Capture the cell that displays the provided text and extract its [x, y] central coordinate. 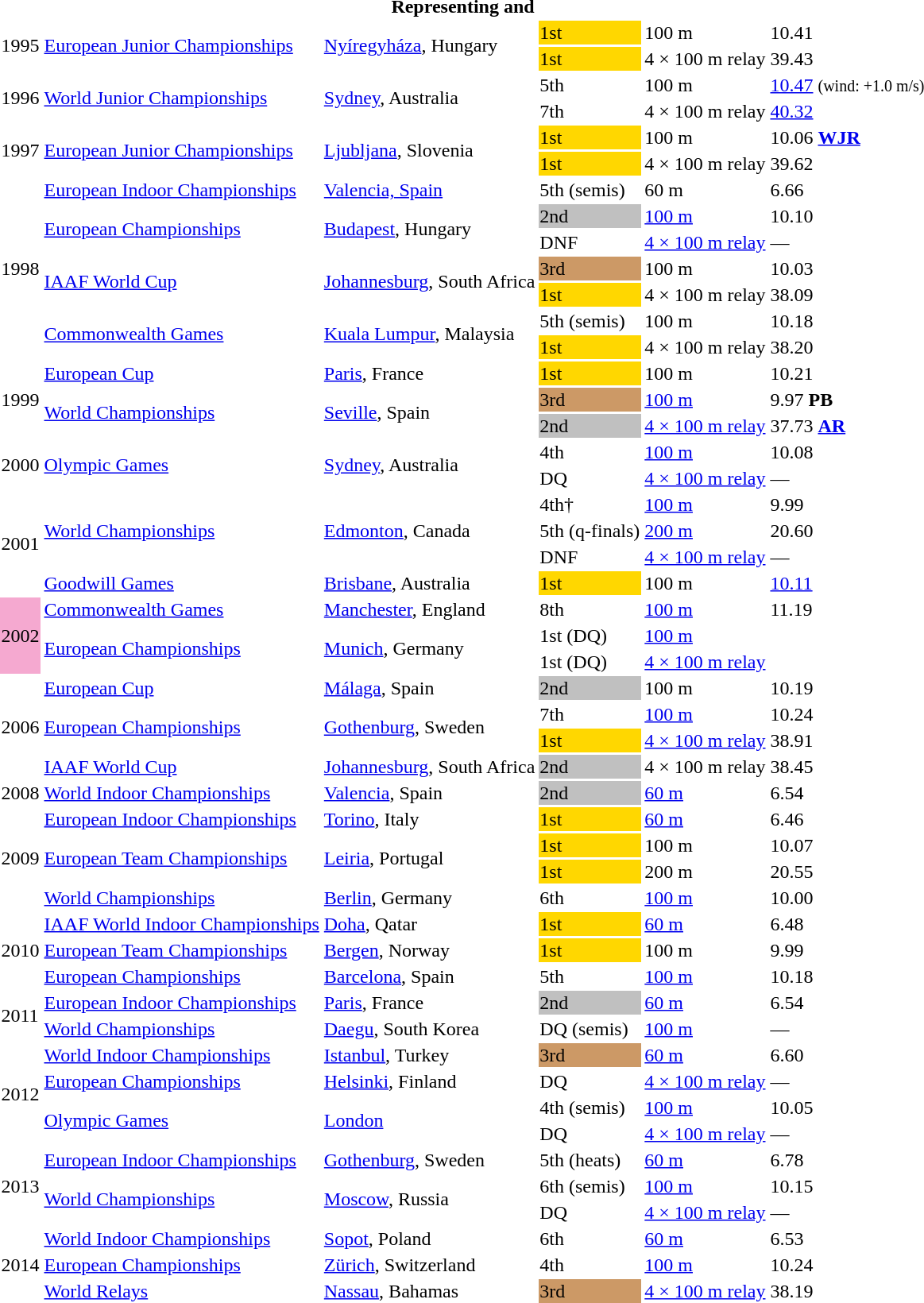
Edmonton, Canada [429, 531]
2008 [21, 793]
Nyíregyháza, Hungary [429, 46]
Doha, Qatar [429, 924]
Moscow, Russia [429, 1200]
Nassau, Bahamas [429, 1291]
Bergen, Norway [429, 950]
Budapest, Hungary [429, 229]
2006 [21, 728]
1999 [21, 400]
Goodwill Games [181, 583]
Seville, Spain [429, 413]
5th (q-finals) [590, 531]
5th (heats) [590, 1160]
Málaga, Spain [429, 688]
2011 [21, 1015]
Barcelona, Spain [429, 976]
Istanbul, Turkey [429, 1055]
6th (semis) [590, 1186]
1996 [21, 99]
Kuala Lumpur, Malaysia [429, 334]
2002 [21, 636]
Munich, Germany [429, 648]
DQ (semis) [590, 1029]
Zürich, Switzerland [429, 1265]
World Junior Championships [181, 99]
2000 [21, 466]
2010 [21, 950]
8th [590, 609]
2014 [21, 1265]
World Relays [181, 1291]
Berlin, Germany [429, 898]
1998 [21, 269]
London [429, 1120]
Manchester, England [429, 609]
1995 [21, 46]
Ljubljana, Slovenia [429, 151]
Daegu, South Korea [429, 1029]
Brisbane, Australia [429, 583]
1997 [21, 151]
2009 [21, 858]
Torino, Italy [429, 819]
Sopot, Poland [429, 1239]
2012 [21, 1095]
2001 [21, 543]
2013 [21, 1186]
4th (semis) [590, 1108]
IAAF World Indoor Championships [181, 924]
Helsinki, Finland [429, 1081]
4th† [590, 505]
Leiria, Portugal [429, 858]
